Return the (x, y) coordinate for the center point of the cell that contains the specified text.  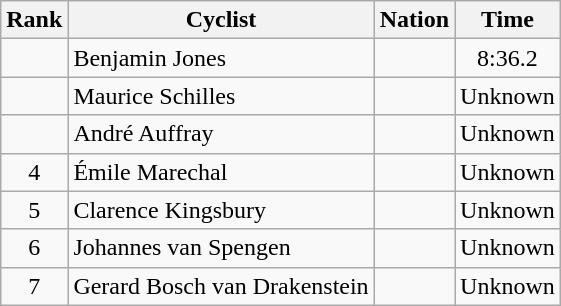
Johannes van Spengen (221, 248)
8:36.2 (508, 58)
Émile Marechal (221, 172)
Time (508, 20)
5 (34, 210)
Maurice Schilles (221, 96)
4 (34, 172)
7 (34, 286)
Clarence Kingsbury (221, 210)
Rank (34, 20)
Benjamin Jones (221, 58)
Nation (414, 20)
Gerard Bosch van Drakenstein (221, 286)
André Auffray (221, 134)
Cyclist (221, 20)
6 (34, 248)
